Extract the [X, Y] coordinate from the center of the cell holding the provided text.  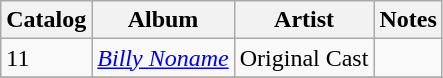
Artist [304, 20]
Original Cast [304, 58]
Billy Noname [163, 58]
11 [46, 58]
Notes [408, 20]
Catalog [46, 20]
Album [163, 20]
